Locate the cell with the specified text and output its (x, y) center coordinate. 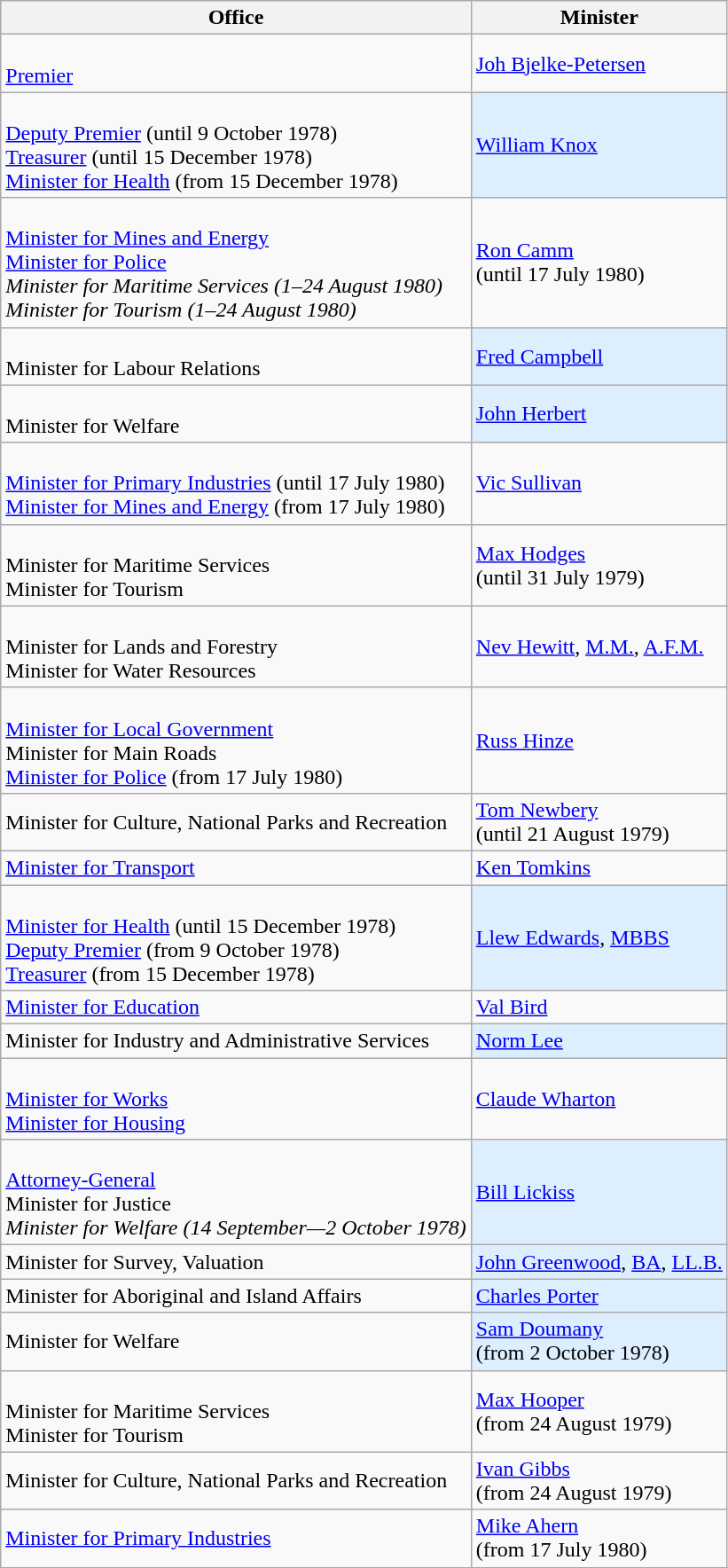
Norm Lee (599, 1041)
Max Hooper(from 24 August 1979) (599, 1411)
Minister for Mines and Energy Minister for Police Minister for Maritime Services (1–24 August 1980) Minister for Tourism (1–24 August 1980) (236, 263)
Minister for Transport (236, 867)
Ken Tomkins (599, 867)
Val Bird (599, 1007)
Minister for Survey, Valuation (236, 1262)
Charles Porter (599, 1296)
Tom Newbery(until 21 August 1979) (599, 821)
Minister for Health (until 15 December 1978) Deputy Premier (from 9 October 1978) Treasurer (from 15 December 1978) (236, 938)
Minister for Primary Industries (until 17 July 1980) Minister for Mines and Energy (from 17 July 1980) (236, 483)
Minister for Lands and Forestry Minister for Water Resources (236, 647)
Minister for Education (236, 1007)
Ron Camm(until 17 July 1980) (599, 263)
Deputy Premier (until 9 October 1978) Treasurer (until 15 December 1978) Minister for Health (from 15 December 1978) (236, 145)
Max Hodges(until 31 July 1979) (599, 565)
Nev Hewitt, M.M., A.F.M. (599, 647)
Russ Hinze (599, 740)
William Knox (599, 145)
Vic Sullivan (599, 483)
Sam Doumany(from 2 October 1978) (599, 1341)
Premier (236, 64)
Claude Wharton (599, 1099)
Mike Ahern(from 17 July 1980) (599, 1538)
Ivan Gibbs(from 24 August 1979) (599, 1481)
Minister for Labour Relations (236, 357)
Minister for Primary Industries (236, 1538)
Llew Edwards, MBBS (599, 938)
Minister for Aboriginal and Island Affairs (236, 1296)
Minister for Industry and Administrative Services (236, 1041)
John Greenwood, BA, LL.B. (599, 1262)
John Herbert (599, 413)
Fred Campbell (599, 357)
Minister for Local Government Minister for Main Roads Minister for Police (from 17 July 1980) (236, 740)
Joh Bjelke-Petersen (599, 64)
Bill Lickiss (599, 1192)
Minister for Works Minister for Housing (236, 1099)
Office (236, 18)
Attorney-General Minister for Justice Minister for Welfare (14 September—2 October 1978) (236, 1192)
Minister (599, 18)
